Output the (X, Y) coordinate of the center of the cell containing the given text.  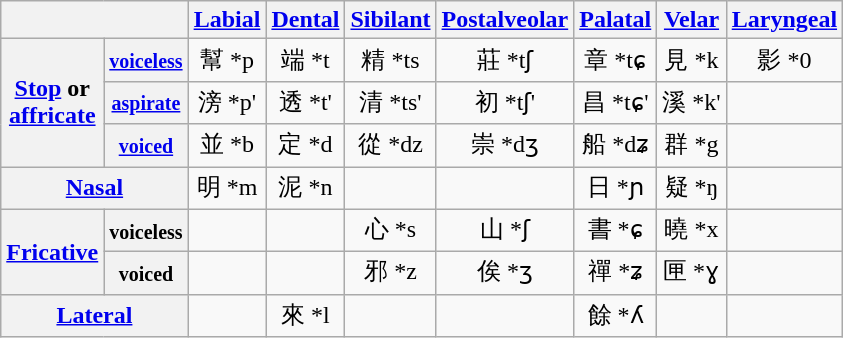
邪 *z (390, 274)
精 *ts (390, 60)
滂 *p' (227, 102)
章 *tɕ (616, 60)
莊 *tʃ (505, 60)
初 *tʃ' (505, 102)
Sibilant (390, 20)
泥 *n (306, 188)
幫 *p (227, 60)
明 *m (227, 188)
Dental (306, 20)
定 *d (306, 146)
透 *t' (306, 102)
Velar (692, 20)
匣 *ɣ (692, 274)
書 *ɕ (616, 230)
aspirate (146, 102)
溪 *k' (692, 102)
Fricative (52, 252)
餘 *ʎ (616, 316)
端 *t (306, 60)
見 *k (692, 60)
並 *b (227, 146)
Palatal (616, 20)
日 *ɲ (616, 188)
山 *ʃ (505, 230)
疑 *ŋ (692, 188)
心 *s (390, 230)
船 *dʑ (616, 146)
昌 *tɕ' (616, 102)
群 *g (692, 146)
曉 *x (692, 230)
影 *0 (784, 60)
Lateral (94, 316)
崇 *dʒ (505, 146)
清 *ts' (390, 102)
Labial (227, 20)
Stop oraffricate (52, 103)
俟 *ʒ (505, 274)
禪 *ʑ (616, 274)
Postalveolar (505, 20)
來 *l (306, 316)
從 *dz (390, 146)
Nasal (94, 188)
Laryngeal (784, 20)
